Determine the [x, y] coordinate at the center of the cell enclosing the given text.  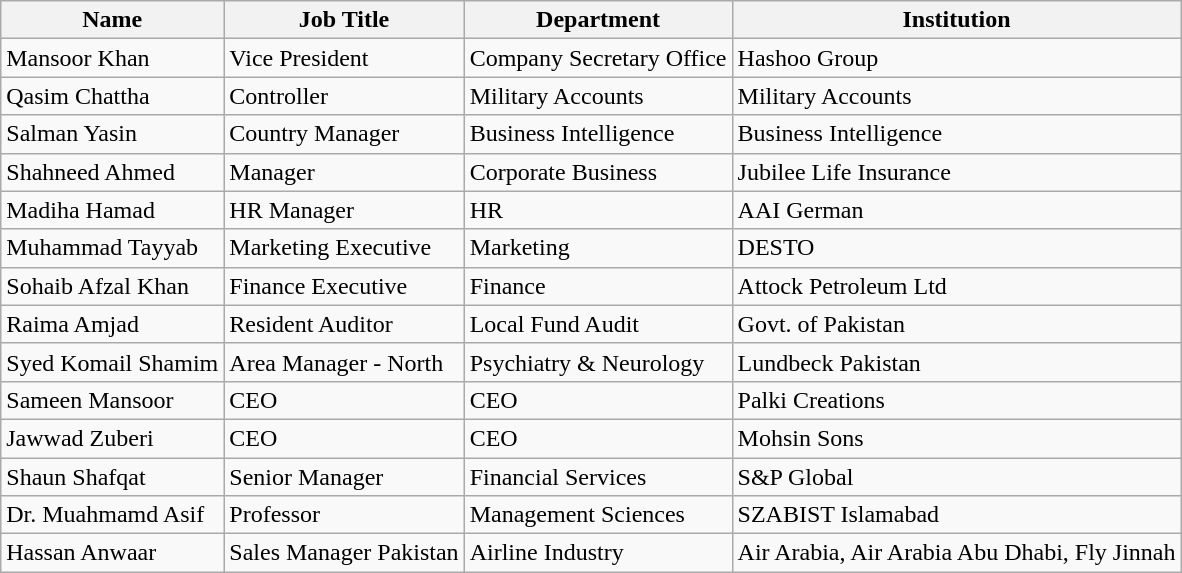
HR [598, 210]
Jubilee Life Insurance [956, 172]
Attock Petroleum Ltd [956, 286]
Raima Amjad [112, 324]
Institution [956, 20]
Country Manager [344, 134]
Psychiatry & Neurology [598, 362]
Shahneed Ahmed [112, 172]
Name [112, 20]
Resident Auditor [344, 324]
Area Manager - North [344, 362]
Financial Services [598, 477]
Local Fund Audit [598, 324]
Madiha Hamad [112, 210]
Department [598, 20]
Management Sciences [598, 515]
Mansoor Khan [112, 58]
Muhammad Tayyab [112, 248]
Salman Yasin [112, 134]
Controller [344, 96]
Vice President [344, 58]
Hashoo Group [956, 58]
Marketing [598, 248]
Airline Industry [598, 553]
Finance Executive [344, 286]
SZABIST Islamabad [956, 515]
Professor [344, 515]
Palki Creations [956, 400]
DESTO [956, 248]
Sales Manager Pakistan [344, 553]
HR Manager [344, 210]
Marketing Executive [344, 248]
Dr. Muahmamd Asif [112, 515]
Mohsin Sons [956, 438]
Shaun Shafqat [112, 477]
Finance [598, 286]
Sameen Mansoor [112, 400]
Company Secretary Office [598, 58]
Govt. of Pakistan [956, 324]
Sohaib Afzal Khan [112, 286]
Jawwad Zuberi [112, 438]
Corporate Business [598, 172]
Syed Komail Shamim [112, 362]
Qasim Chattha [112, 96]
AAI German [956, 210]
Air Arabia, Air Arabia Abu Dhabi, Fly Jinnah [956, 553]
Senior Manager [344, 477]
Lundbeck Pakistan [956, 362]
Manager [344, 172]
Hassan Anwaar [112, 553]
S&P Global [956, 477]
Job Title [344, 20]
